Output the (x, y) coordinate of the center of the cell containing the given text.  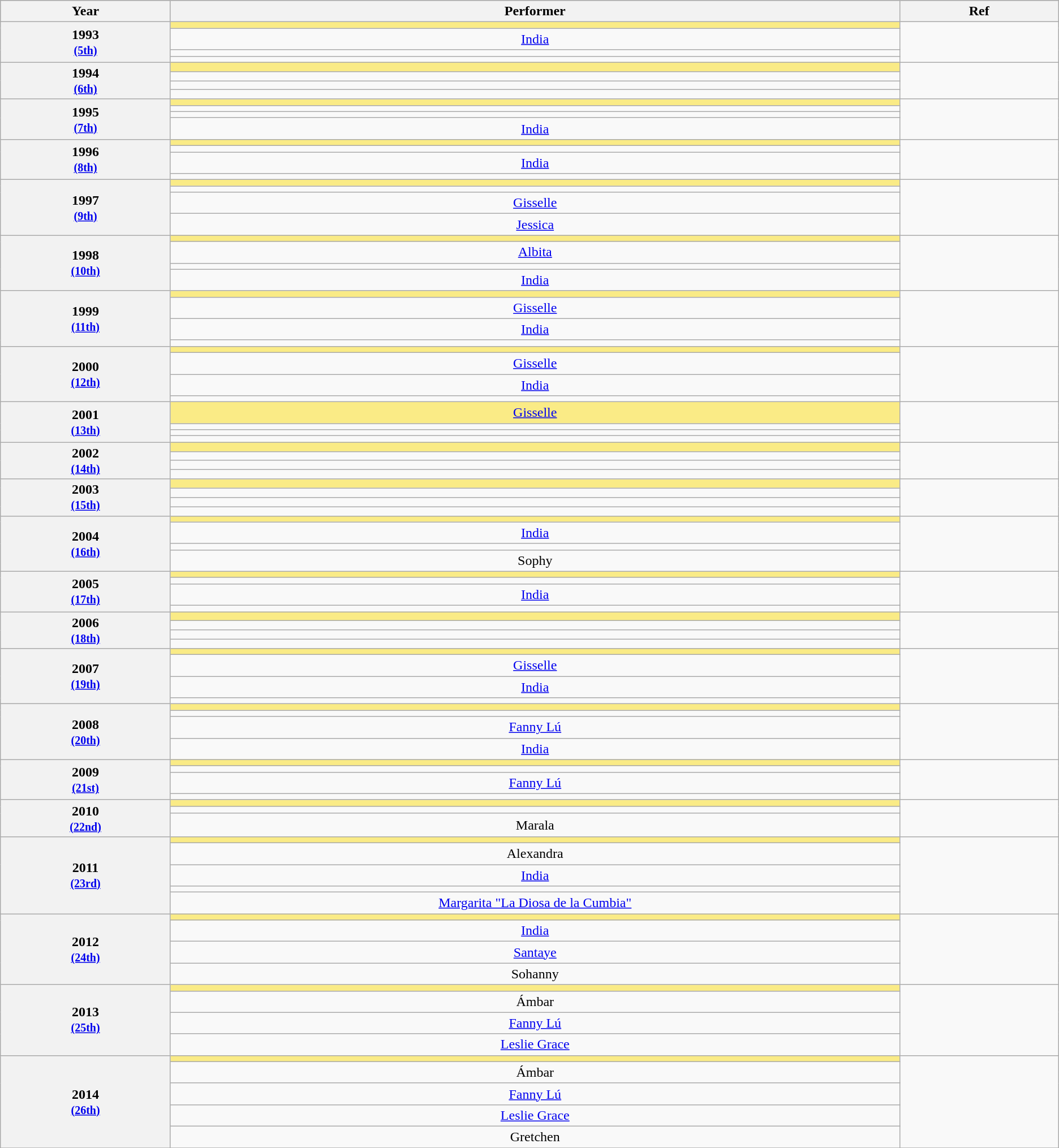
2005 (17th) (86, 592)
1999 (11th) (86, 318)
2001 (13th) (86, 422)
Jessica (535, 225)
Sohanny (535, 974)
2002 (14th) (86, 460)
Santaye (535, 952)
Performer (535, 11)
Ref (979, 11)
2013 (25th) (86, 1020)
1996 (8th) (86, 159)
2003 (15th) (86, 498)
Albita (535, 252)
2012 (24th) (86, 949)
1997 (9th) (86, 208)
1993 (5th) (86, 42)
1994 (6th) (86, 80)
Marala (535, 825)
2006 (18th) (86, 630)
2011 (23rd) (86, 875)
Gretchen (535, 1137)
2010 (22nd) (86, 818)
2007 (19th) (86, 676)
2014 (26th) (86, 1102)
2009 (21st) (86, 779)
1998 (10th) (86, 263)
Sophy (535, 560)
2000 (12th) (86, 374)
Margarita "La Diosa de la Cumbia" (535, 903)
2008 (20th) (86, 732)
Year (86, 11)
1995 (7th) (86, 119)
Alexandra (535, 853)
2004 (16th) (86, 543)
